Scan for the cell matching the given text and deliver its [x, y] coordinate at center. 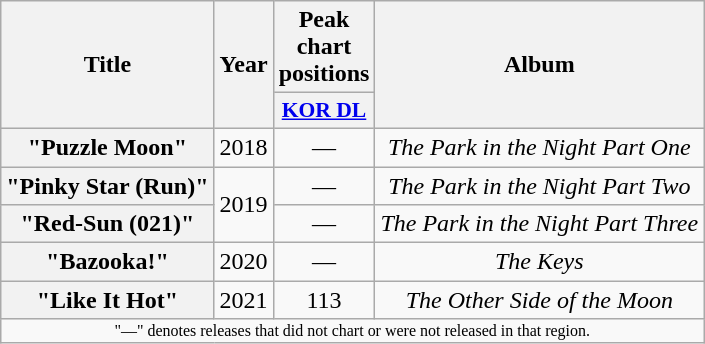
113 [324, 300]
2018 [244, 147]
"Like It Hot" [108, 300]
2021 [244, 300]
"Puzzle Moon" [108, 147]
"—" denotes releases that did not chart or were not released in that region. [352, 331]
Year [244, 65]
Album [540, 65]
2020 [244, 262]
The Park in the Night Part Three [540, 224]
"Bazooka!" [108, 262]
KOR DL [324, 111]
Peak chart positions [324, 47]
The Keys [540, 262]
The Other Side of the Moon [540, 300]
The Park in the Night Part Two [540, 185]
Title [108, 65]
The Park in the Night Part One [540, 147]
"Pinky Star (Run)" [108, 185]
2019 [244, 204]
"Red-Sun (021)" [108, 224]
